For the text-containing cell, return its midpoint in [X, Y] coordinate format. 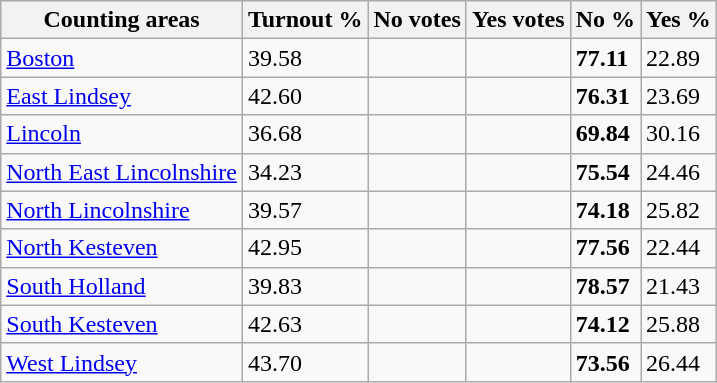
43.70 [305, 362]
74.18 [605, 210]
77.56 [605, 248]
North Lincolnshire [122, 210]
34.23 [305, 172]
Yes % [678, 20]
West Lindsey [122, 362]
North Kesteven [122, 248]
42.63 [305, 324]
Yes votes [518, 20]
69.84 [605, 134]
South Holland [122, 286]
36.68 [305, 134]
25.88 [678, 324]
39.57 [305, 210]
Turnout % [305, 20]
74.12 [605, 324]
73.56 [605, 362]
30.16 [678, 134]
No votes [417, 20]
21.43 [678, 286]
South Kesteven [122, 324]
Counting areas [122, 20]
Lincoln [122, 134]
26.44 [678, 362]
78.57 [605, 286]
24.46 [678, 172]
39.83 [305, 286]
North East Lincolnshire [122, 172]
No % [605, 20]
Boston [122, 58]
East Lindsey [122, 96]
39.58 [305, 58]
22.89 [678, 58]
42.95 [305, 248]
25.82 [678, 210]
75.54 [605, 172]
23.69 [678, 96]
22.44 [678, 248]
76.31 [605, 96]
77.11 [605, 58]
42.60 [305, 96]
